Output the (x, y) coordinate of the center of the cell containing the given text.  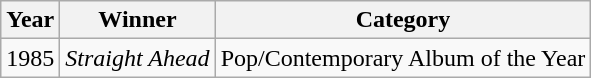
Pop/Contemporary Album of the Year (403, 58)
Straight Ahead (138, 58)
Winner (138, 20)
Year (30, 20)
1985 (30, 58)
Category (403, 20)
